Provide the (x, y) coordinate of the cell's center where the given text is located.  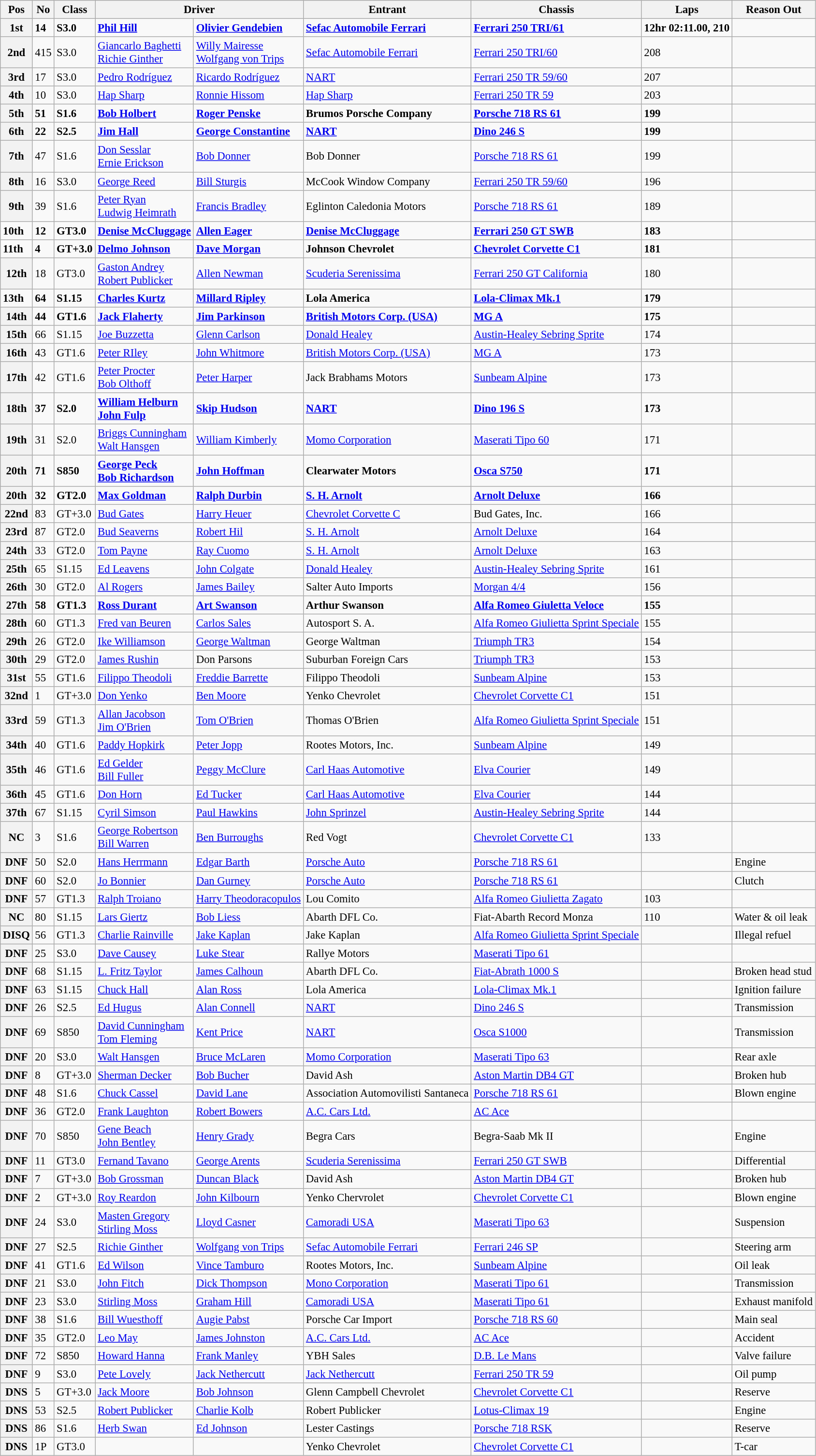
Ben Moore (248, 696)
183 (686, 231)
Max Goldman (145, 496)
Clutch (773, 881)
12hr 02:11.00, 210 (686, 28)
Phil Hill (145, 28)
Cyril Simson (145, 813)
Rallye Motors (388, 953)
Clearwater Motors (388, 471)
Robert Bowers (248, 1112)
35 (44, 1338)
26th (16, 587)
72 (44, 1356)
36th (16, 794)
Fiat-Abrath 1000 S (556, 971)
50 (44, 862)
Peter Harper (248, 377)
Jack Flaherty (145, 316)
Salter Auto Imports (388, 587)
30 (44, 587)
59 (44, 721)
6th (16, 132)
Dave Morgan (248, 249)
39 (44, 206)
43 (44, 353)
4th (16, 95)
7 (44, 1179)
Entrant (388, 10)
Ferrari 246 SP (556, 1247)
40 (44, 745)
Herb Swan (145, 1428)
Peter Procter Bob Olthoff (145, 377)
156 (686, 587)
James Bailey (248, 587)
46 (44, 770)
161 (686, 569)
George Reed (145, 181)
Chuck Cassel (145, 1093)
Dick Thompson (248, 1283)
Edgar Barth (248, 862)
Lester Castings (388, 1428)
Kent Price (248, 1032)
Sherman Decker (145, 1075)
Graham Hill (248, 1301)
Bob Johnson (248, 1392)
Bill Wuesthoff (145, 1320)
51 (44, 114)
Bruce McLaren (248, 1057)
Porsche 718 RSK (556, 1428)
David Lane (248, 1093)
YBH Sales (388, 1356)
Peter Jopp (248, 745)
21 (44, 1283)
L. Fritz Taylor (145, 971)
14th (16, 316)
27 (44, 1247)
Allen Eager (248, 231)
63 (44, 989)
Ronnie Hissom (248, 95)
Brumos Porsche Company (388, 114)
7th (16, 157)
35th (16, 770)
Joe Buzzetta (145, 335)
133 (686, 838)
36 (44, 1112)
John Hoffman (248, 471)
45 (44, 794)
10 (44, 95)
189 (686, 206)
68 (44, 971)
Chuck Hall (145, 989)
4 (44, 249)
Paul Hawkins (248, 813)
Delmo Johnson (145, 249)
25th (16, 569)
34th (16, 745)
Bud Seaverns (145, 532)
Lou Comito (388, 898)
Allen Newman (248, 274)
Jack Moore (145, 1392)
Porsche 718 RS 60 (556, 1320)
47 (44, 157)
Fred van Beuren (145, 623)
203 (686, 95)
22 (44, 132)
Paddy Hopkirk (145, 745)
Maserati Tipo 60 (556, 440)
56 (44, 935)
Jo Bonnier (145, 881)
Dan Gurney (248, 881)
Hans Herrmann (145, 862)
2 (44, 1197)
33rd (16, 721)
Alfa Romeo Giuletta Veloce (556, 605)
Briggs Cunningham Walt Hansgen (145, 440)
27th (16, 605)
Bob Grossman (145, 1179)
64 (44, 298)
Don Sesslar Ernie Erickson (145, 157)
14 (44, 28)
Bob Bucher (248, 1075)
103 (686, 898)
37th (16, 813)
15th (16, 335)
Fiat-Abarth Record Monza (556, 917)
George Arents (248, 1161)
86 (44, 1428)
83 (44, 514)
Alan Connell (248, 1008)
Pete Lovely (145, 1374)
Autosport S. A. (388, 623)
23rd (16, 532)
18th (16, 409)
208 (686, 52)
44 (44, 316)
87 (44, 532)
Glenn Carlson (248, 335)
Wolfgang von Trips (248, 1247)
23 (44, 1301)
Alfa Romeo Giulietta Zagato (556, 898)
31st (16, 677)
James Rushin (145, 660)
Ray Cuomo (248, 550)
McCook Window Company (388, 181)
Giancarlo Baghetti Richie Ginther (145, 52)
Peter RIley (145, 353)
11th (16, 249)
Ben Burroughs (248, 838)
Ralph Troiano (145, 898)
Water & oil leak (773, 917)
12th (16, 274)
John Kilbourn (248, 1197)
Driver (199, 10)
5 (44, 1392)
Oil pump (773, 1374)
Fernand Tavano (145, 1161)
Ferrari 250 GT California (556, 274)
196 (686, 181)
Skip Hudson (248, 409)
Dino 196 S (556, 409)
5th (16, 114)
Robert Hil (248, 532)
57 (44, 898)
Peter Ryan Ludwig Heimrath (145, 206)
Reason Out (773, 10)
Alan Ross (248, 989)
Roger Penske (248, 114)
William Kimberly (248, 440)
Exhaust manifold (773, 1301)
Ferrari 250 TRI/61 (556, 28)
Lars Giertz (145, 917)
No (44, 10)
Francis Bradley (248, 206)
1 (44, 696)
John Colgate (248, 569)
Johnson Chevrolet (388, 249)
29th (16, 641)
180 (686, 274)
Augie Pabst (248, 1320)
Begra Cars (388, 1136)
Thomas O'Brien (388, 721)
53 (44, 1411)
David Cunningham Tom Fleming (145, 1032)
Ed Wilson (145, 1265)
65 (44, 569)
Ross Durant (145, 605)
Valve failure (773, 1356)
Freddie Barrette (248, 677)
Richie Ginther (145, 1247)
10th (16, 231)
Frank Manley (248, 1356)
Ralph Durbin (248, 496)
Bud Gates (145, 514)
71 (44, 471)
30th (16, 660)
T-car (773, 1447)
Tom Payne (145, 550)
16 (44, 181)
Gene BeachJohn Bentley (145, 1136)
163 (686, 550)
69 (44, 1032)
22nd (16, 514)
31 (44, 440)
Dave Causey (145, 953)
Charlie Rainville (145, 935)
179 (686, 298)
Begra-Saab Mk II (556, 1136)
20 (44, 1057)
Don Yenko (145, 696)
42 (44, 377)
Ed Hugus (145, 1008)
28th (16, 623)
Chevrolet Corvette C (388, 514)
58 (44, 605)
37 (44, 409)
Bill Sturgis (248, 181)
Porsche Car Import (388, 1320)
19th (16, 440)
DISQ (16, 935)
William Helburn John Fulp (145, 409)
9 (44, 1374)
67 (44, 813)
Harry Heuer (248, 514)
Lotus-Climax 19 (556, 1411)
Main seal (773, 1320)
Suspension (773, 1222)
Class (74, 10)
Art Swanson (248, 605)
174 (686, 335)
Tom O'Brien (248, 721)
41 (44, 1265)
38 (44, 1320)
3rd (16, 77)
Morgan 4/4 (556, 587)
Yenko Chervrolet (388, 1197)
Masten Gregory Stirling Moss (145, 1222)
16th (16, 353)
66 (44, 335)
Roy Reardon (145, 1197)
Don Parsons (248, 660)
Bob Liess (248, 917)
Ed Gelder Bill Fuller (145, 770)
Jim Parkinson (248, 316)
Peggy McClure (248, 770)
Al Rogers (145, 587)
25 (44, 953)
Oil leak (773, 1265)
32nd (16, 696)
8th (16, 181)
Allan Jacobson Jim O'Brien (145, 721)
80 (44, 917)
18 (44, 274)
Bob Holbert (145, 114)
48 (44, 1093)
164 (686, 532)
Ed Leavens (145, 569)
Glenn Campbell Chevrolet (388, 1392)
Leo May (145, 1338)
17 (44, 77)
24 (44, 1222)
Accident (773, 1338)
James Calhoun (248, 971)
55 (44, 677)
154 (686, 641)
175 (686, 316)
Ferrari 250 TRI/60 (556, 52)
1st (16, 28)
Stirling Moss (145, 1301)
John Sprinzel (388, 813)
Ed Johnson (248, 1428)
Luke Stear (248, 953)
Lloyd Casner (248, 1222)
Don Horn (145, 794)
Bud Gates, Inc. (556, 514)
Olivier Gendebien (248, 28)
James Johnston (248, 1338)
Ed Tucker (248, 794)
George Peck Bob Richardson (145, 471)
Charles Kurtz (145, 298)
Henry Grady (248, 1136)
Ricardo Rodríguez (248, 77)
Harry Theodoracopulos (248, 898)
Mono Corporation (388, 1283)
Jim Hall (145, 132)
Rear axle (773, 1057)
Pedro Rodríguez (145, 77)
207 (686, 77)
1P (44, 1447)
Illegal refuel (773, 935)
Association Automovilisti Santaneca (388, 1093)
Carlos Sales (248, 623)
12 (44, 231)
70 (44, 1136)
Arthur Swanson (388, 605)
Walt Hansgen (145, 1057)
8 (44, 1075)
Eglinton Caledonia Motors (388, 206)
Frank Laughton (145, 1112)
3 (44, 838)
George Constantine (248, 132)
Laps (686, 10)
Vince Tamburo (248, 1265)
Chassis (556, 10)
Howard Hanna (145, 1356)
Broken head stud (773, 971)
29 (44, 660)
George Robertson Bill Warren (145, 838)
9th (16, 206)
John Whitmore (248, 353)
Suburban Foreign Cars (388, 660)
Pos (16, 10)
Steering arm (773, 1247)
Osca S750 (556, 471)
32 (44, 496)
Osca S1000 (556, 1032)
24th (16, 550)
17th (16, 377)
John Fitch (145, 1283)
2nd (16, 52)
Duncan Black (248, 1179)
Charlie Kolb (248, 1411)
13th (16, 298)
181 (686, 249)
Jack Brabhams Motors (388, 377)
415 (44, 52)
Willy Mairesse Wolfgang von Trips (248, 52)
Red Vogt (388, 838)
110 (686, 917)
Millard Ripley (248, 298)
33 (44, 550)
Ike Williamson (145, 641)
Gaston Andrey Robert Publicker (145, 274)
D.B. Le Mans (556, 1356)
Differential (773, 1161)
11 (44, 1161)
Ignition failure (773, 989)
